Provide the [x, y] coordinate of the cell's center where the given text is located.  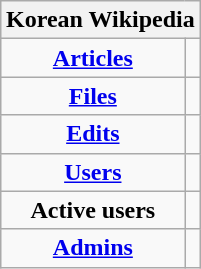
Active users [92, 210]
Files [92, 96]
Edits [92, 134]
Admins [92, 248]
Users [92, 172]
Korean Wikipedia [100, 20]
Articles [92, 58]
